Pinpoint the cell where the given text exists, returning its (X, Y) midpoint coordinate. 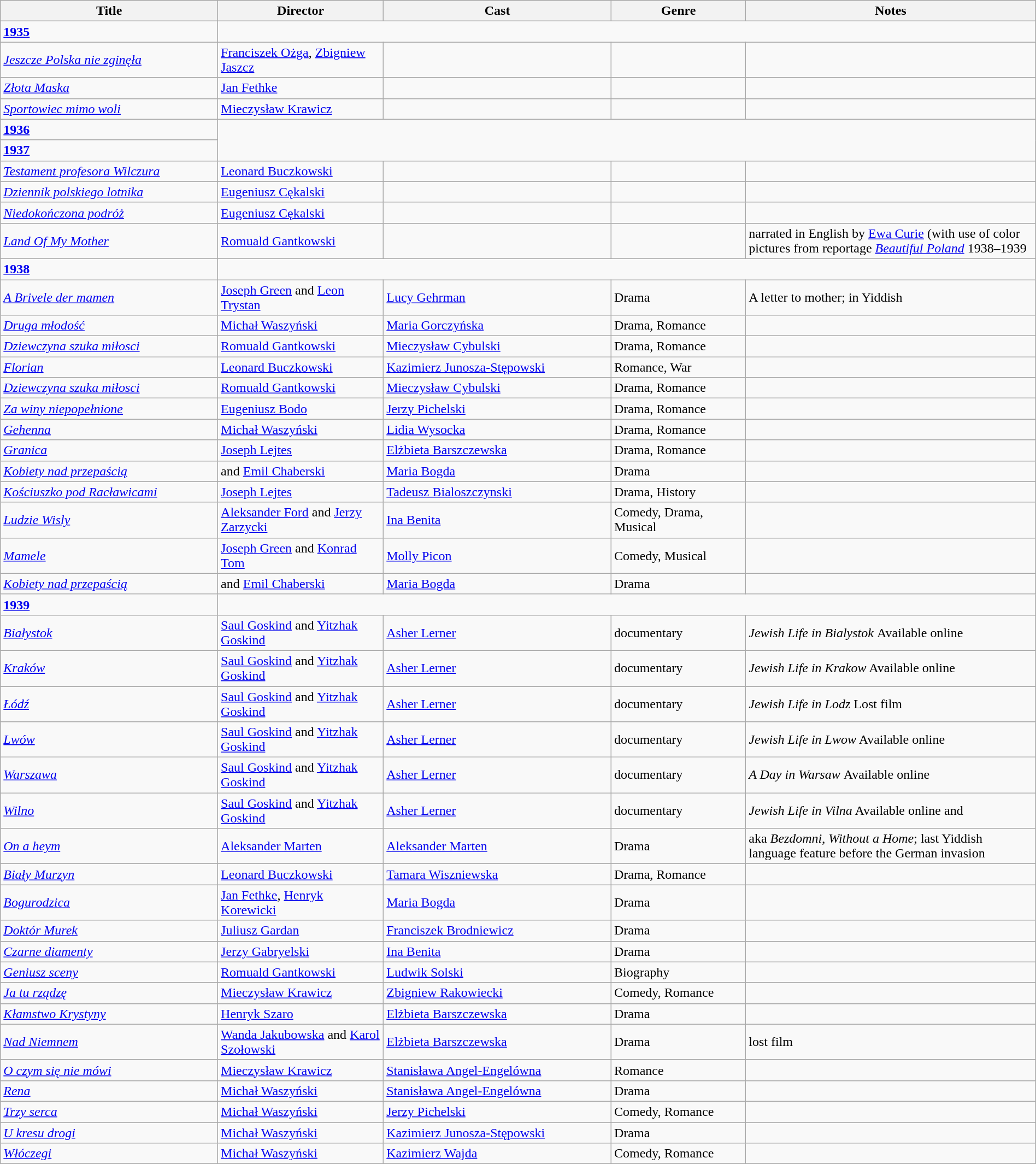
Notes (891, 11)
Nad Niemnem (109, 1042)
Romance (678, 1070)
Kraków (109, 668)
Białystok (109, 633)
Jewish Life in Vilna Available online and (891, 811)
Czarne diamenty (109, 951)
Za winy niepopełnione (109, 409)
Jerzy Gabryelski (301, 951)
Comedy, Musical (678, 555)
Warszawa (109, 775)
Land Of My Mother (109, 240)
O czym się nie mówi (109, 1070)
Lidia Wysocka (497, 430)
lost film (891, 1042)
Juliusz Gardan (301, 931)
Franciszek Ożga, Zbigniew Jaszcz (301, 60)
Rena (109, 1091)
Florian (109, 367)
1939 (109, 604)
Lucy Gehrman (497, 297)
Joseph Green and Leon Trystan (301, 297)
Mamele (109, 555)
Niedokończona podróż (109, 213)
Kościuszko pod Racławicami (109, 492)
Joseph Green and Konrad Tom (301, 555)
Bogurodzica (109, 903)
Jewish Life in Lodz Lost film (891, 704)
Zbigniew Rakowiecki (497, 993)
Jeszcze Polska nie zginęła (109, 60)
Tamara Wiszniewska (497, 874)
Ludwik Solski (497, 972)
Tadeusz Bialoszczynski (497, 492)
Wilno (109, 811)
Kłamstwo Krystyny (109, 1014)
Łódź (109, 704)
narrated in English by Ewa Curie (with use of color pictures from reportage Beautiful Poland 1938–1939 (891, 240)
1937 (109, 150)
Kazimierz Wajda (497, 1154)
Jewish Life in Bialystok Available online (891, 633)
Maria Gorczyńska (497, 326)
1938 (109, 269)
1936 (109, 130)
Lwów (109, 740)
Testament profesora Wilczura (109, 171)
Geniusz sceny (109, 972)
Jan Fethke (301, 88)
A letter to mother; in Yiddish (891, 297)
Włóczegi (109, 1154)
Drama, History (678, 492)
A Day in Warsaw Available online (891, 775)
Gehenna (109, 430)
Jewish Life in Krakow Available online (891, 668)
Ludzie Wisly (109, 520)
Cast (497, 11)
Dziennik polskiego lotnika (109, 192)
Aleksander Ford and Jerzy Zarzycki (301, 520)
Biały Murzyn (109, 874)
Director (301, 11)
Jan Fethke, Henryk Korewicki (301, 903)
U kresu drogi (109, 1133)
On a heym (109, 846)
Eugeniusz Bodo (301, 409)
Druga młodość (109, 326)
Biography (678, 972)
Franciszek Brodniewicz (497, 931)
Wanda Jakubowska and Karol Szołowski (301, 1042)
Romance, War (678, 367)
Jewish Life in Lwow Available online (891, 740)
Genre (678, 11)
Sportowiec mimo woli (109, 109)
Złota Maska (109, 88)
Molly Picon (497, 555)
Comedy, Drama, Musical (678, 520)
Title (109, 11)
aka Bezdomni, Without a Home; last Yiddish language feature before the German invasion (891, 846)
Henryk Szaro (301, 1014)
1935 (109, 32)
A Brivele der mamen (109, 297)
Doktór Murek (109, 931)
Ja tu rządzę (109, 993)
Granica (109, 450)
Trzy serca (109, 1112)
